Output the [x, y] coordinate of the center of the cell containing the given text.  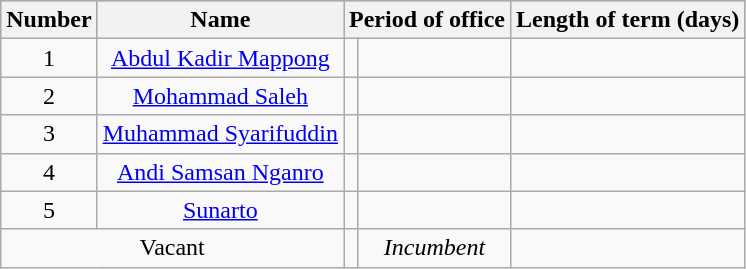
5 [49, 210]
Length of term (days) [628, 20]
Andi Samsan Nganro [220, 172]
Incumbent [434, 248]
4 [49, 172]
Mohammad Saleh [220, 96]
2 [49, 96]
Abdul Kadir Mappong [220, 58]
Vacant [172, 248]
Period of office [428, 20]
1 [49, 58]
Sunarto [220, 210]
3 [49, 134]
Muhammad Syarifuddin [220, 134]
Number [49, 20]
Name [220, 20]
